Return the (x, y) coordinate for the center point of the cell that contains the specified text.  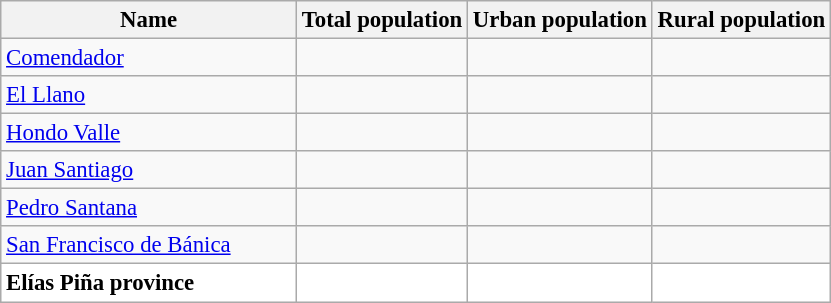
Comendador (149, 58)
Juan Santiago (149, 170)
Total population (382, 20)
Rural population (741, 20)
Elías Piña province (149, 283)
Pedro Santana (149, 208)
Name (149, 20)
El Llano (149, 95)
San Francisco de Bánica (149, 245)
Urban population (560, 20)
Hondo Valle (149, 133)
